Search for the cell housing the specified text and yield its (X, Y) center coordinate. 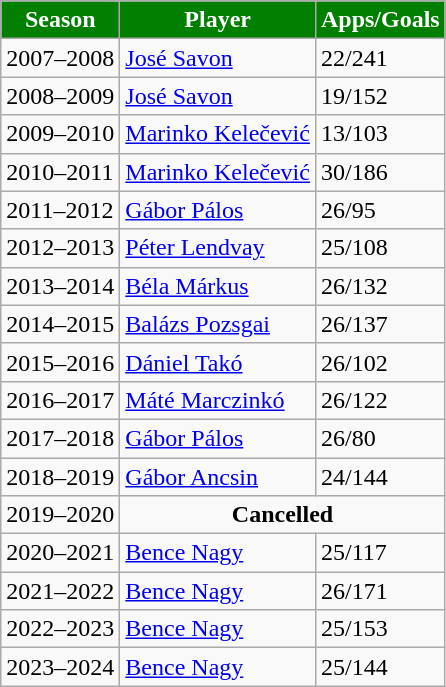
2010–2011 (60, 172)
13/103 (380, 134)
2009–2010 (60, 134)
Balázs Pozsgai (218, 324)
Gábor Ancsin (218, 477)
26/80 (380, 438)
2015–2016 (60, 362)
2020–2021 (60, 553)
Péter Lendvay (218, 248)
22/241 (380, 58)
2018–2019 (60, 477)
2007–2008 (60, 58)
Máté Marczinkó (218, 400)
30/186 (380, 172)
26/132 (380, 286)
26/95 (380, 210)
26/171 (380, 591)
2019–2020 (60, 515)
Cancelled (282, 515)
24/144 (380, 477)
Season (60, 20)
19/152 (380, 96)
Béla Márkus (218, 286)
2022–2023 (60, 629)
2014–2015 (60, 324)
26/102 (380, 362)
2021–2022 (60, 591)
2012–2013 (60, 248)
2017–2018 (60, 438)
25/117 (380, 553)
25/153 (380, 629)
2013–2014 (60, 286)
25/108 (380, 248)
25/144 (380, 667)
2011–2012 (60, 210)
26/137 (380, 324)
2023–2024 (60, 667)
Apps/Goals (380, 20)
Dániel Takó (218, 362)
2016–2017 (60, 400)
Player (218, 20)
26/122 (380, 400)
2008–2009 (60, 96)
